Capture the cell that displays the provided text and extract its (X, Y) central coordinate. 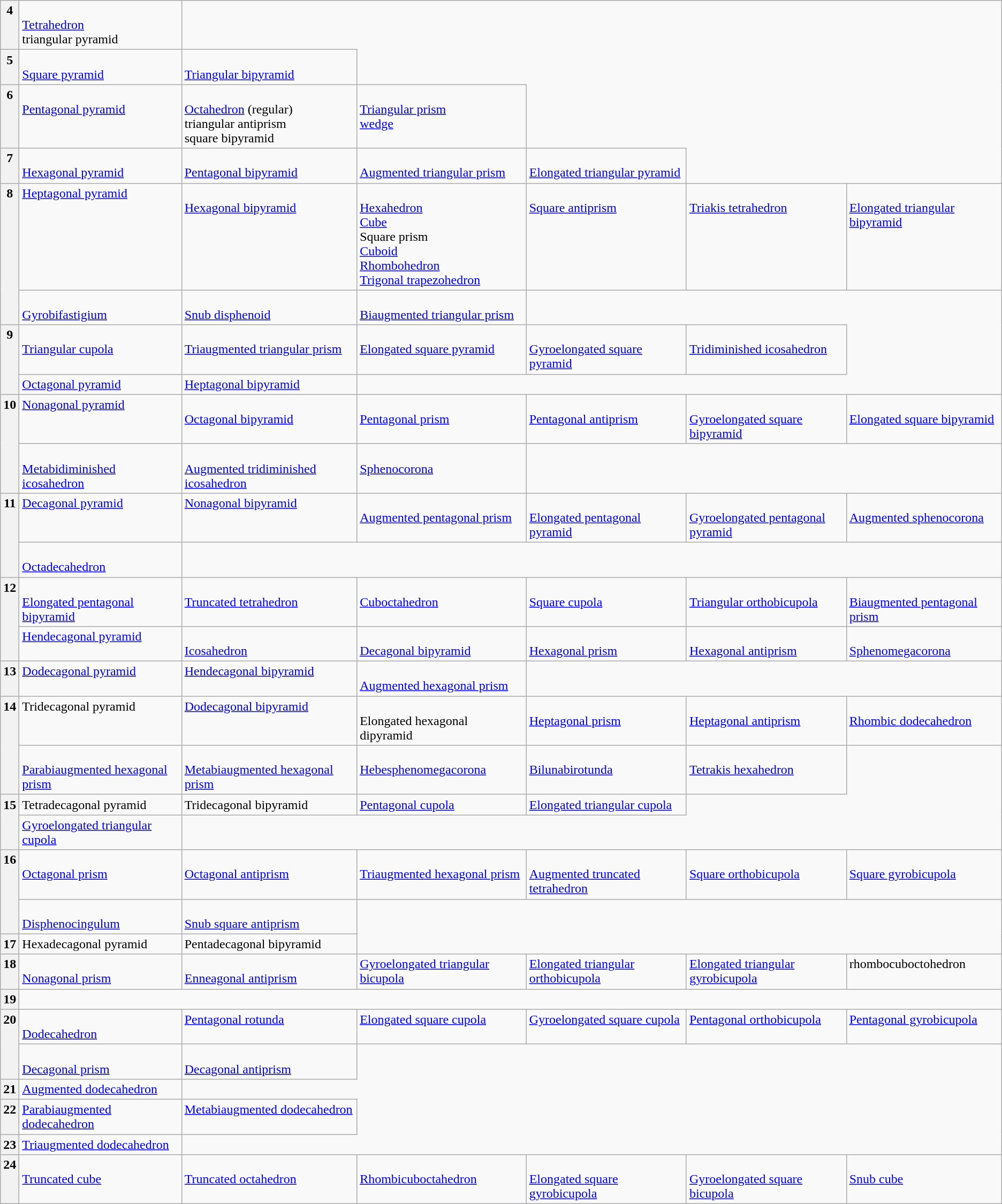
Tridiminished icosahedron (766, 349)
6 (10, 117)
Elongated triangular bipyramid (924, 237)
Gyroelongated triangular cupola (101, 833)
Parabiaugmented hexagonal prism (101, 770)
19 (10, 999)
Triangular cupola (101, 349)
11 (10, 535)
Tridecagonal bipyramid (269, 805)
Triaugmented dodecahedron (101, 1145)
Octagonal bipyramid (269, 419)
Enneagonal antiprism (269, 972)
Icosahedron (269, 644)
Metabidiminished icosahedron (101, 468)
Hexagonal pyramid (101, 166)
Pentagonal pyramid (101, 117)
Dodecagonal bipyramid (269, 721)
Elongated hexagonal dipyramid (442, 721)
Decagonal prism (101, 1062)
12 (10, 619)
Triangular bipyramid (269, 67)
Tridecagonal pyramid (101, 721)
Elongated triangular cupola (606, 805)
23 (10, 1145)
5 (10, 67)
Snub square antiprism (269, 916)
Pentagonal orthobicupola (766, 1026)
Truncated octahedron (269, 1179)
Elongated triangular gyrobicupola (766, 972)
Augmented tridiminished icosahedron (269, 468)
Hexagonal antiprism (766, 644)
Pentagonal cupola (442, 805)
Tetrahedrontriangular pyramid (101, 25)
18 (10, 972)
Augmented triangular prism (442, 166)
Sphenomegacorona (924, 644)
Heptagonal pyramid (101, 237)
10 (10, 444)
Disphenocingulum (101, 916)
Gyroelongated square pyramid (606, 349)
Augmented dodecahedron (101, 1089)
HexahedronCubeSquare prismCuboidRhombohedronTrigonal trapezohedron (442, 237)
Triangular orthobicupola (766, 601)
9 (10, 360)
Decagonal antiprism (269, 1062)
20 (10, 1044)
Square orthobicupola (766, 874)
Heptagonal bipyramid (269, 384)
Elongated square cupola (442, 1026)
14 (10, 745)
Rhombic dodecahedron (924, 721)
Gyroelongated square bipyramid (766, 419)
Decagonal pyramid (101, 517)
Snub disphenoid (269, 307)
Hexadecagonal pyramid (101, 944)
Pentadecagonal bipyramid (269, 944)
Tetrakis hexahedron (766, 770)
Nonagonal bipyramid (269, 517)
7 (10, 166)
Augmented truncated tetrahedron (606, 874)
Octadecahedron (101, 560)
Metabiaugmented hexagonal prism (269, 770)
Hexagonal prism (606, 644)
Octagonal prism (101, 874)
Pentagonal prism (442, 419)
Hebesphenomegacorona (442, 770)
Augmented sphenocorona (924, 517)
Augmented pentagonal prism (442, 517)
Elongated triangular orthobicupola (606, 972)
Rhombicuboctahedron (442, 1179)
Hexagonal bipyramid (269, 237)
Dodecahedron (101, 1026)
Tetradecagonal pyramid (101, 805)
Elongated square pyramid (442, 349)
Bilunabirotunda (606, 770)
Square cupola (606, 601)
Pentagonal gyrobicupola (924, 1026)
Triaugmented hexagonal prism (442, 874)
Augmented hexagonal prism (442, 679)
Biaugmented triangular prism (442, 307)
Pentagonal rotunda (269, 1026)
Elongated square bipyramid (924, 419)
Decagonal bipyramid (442, 644)
Truncated cube (101, 1179)
Gyroelongated pentagonal pyramid (766, 517)
Elongated pentagonal bipyramid (101, 601)
Pentagonal antiprism (606, 419)
Cuboctahedron (442, 601)
4 (10, 25)
Biaugmented pentagonal prism (924, 601)
Elongated square gyrobicupola (606, 1179)
rhombocuboctohedron (924, 972)
13 (10, 679)
Hendecagonal bipyramid (269, 679)
Elongated pentagonal pyramid (606, 517)
Parabiaugmented dodecahedron (101, 1116)
Triangular prismwedge (442, 117)
Nonagonal pyramid (101, 419)
Metabiaugmented dodecahedron (269, 1116)
Heptagonal prism (606, 721)
21 (10, 1089)
Square gyrobicupola (924, 874)
Dodecagonal pyramid (101, 679)
17 (10, 944)
Truncated tetrahedron (269, 601)
15 (10, 822)
Hendecagonal pyramid (101, 644)
Octahedron (regular)triangular antiprismsquare bipyramid (269, 117)
8 (10, 254)
Square pyramid (101, 67)
Triaugmented triangular prism (269, 349)
24 (10, 1179)
Sphenocorona (442, 468)
Heptagonal antiprism (766, 721)
22 (10, 1116)
Elongated triangular pyramid (606, 166)
Octagonal pyramid (101, 384)
Nonagonal prism (101, 972)
16 (10, 891)
Gyroelongated square bicupola (766, 1179)
Square antiprism (606, 237)
Triakis tetrahedron (766, 237)
Snub cube (924, 1179)
Gyrobifastigium (101, 307)
Pentagonal bipyramid (269, 166)
Gyroelongated triangular bicupola (442, 972)
Octagonal antiprism (269, 874)
Gyroelongated square cupola (606, 1026)
